Return the (X, Y) coordinate for the center point of the cell that contains the specified text.  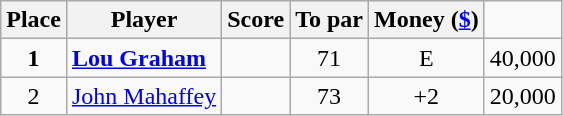
E (427, 58)
Place (34, 20)
73 (330, 96)
Player (144, 20)
+2 (427, 96)
Score (256, 20)
To par (330, 20)
40,000 (522, 58)
2 (34, 96)
John Mahaffey (144, 96)
Money ($) (427, 20)
20,000 (522, 96)
71 (330, 58)
Lou Graham (144, 58)
1 (34, 58)
